Scan for the cell matching the given text and deliver its [X, Y] coordinate at center. 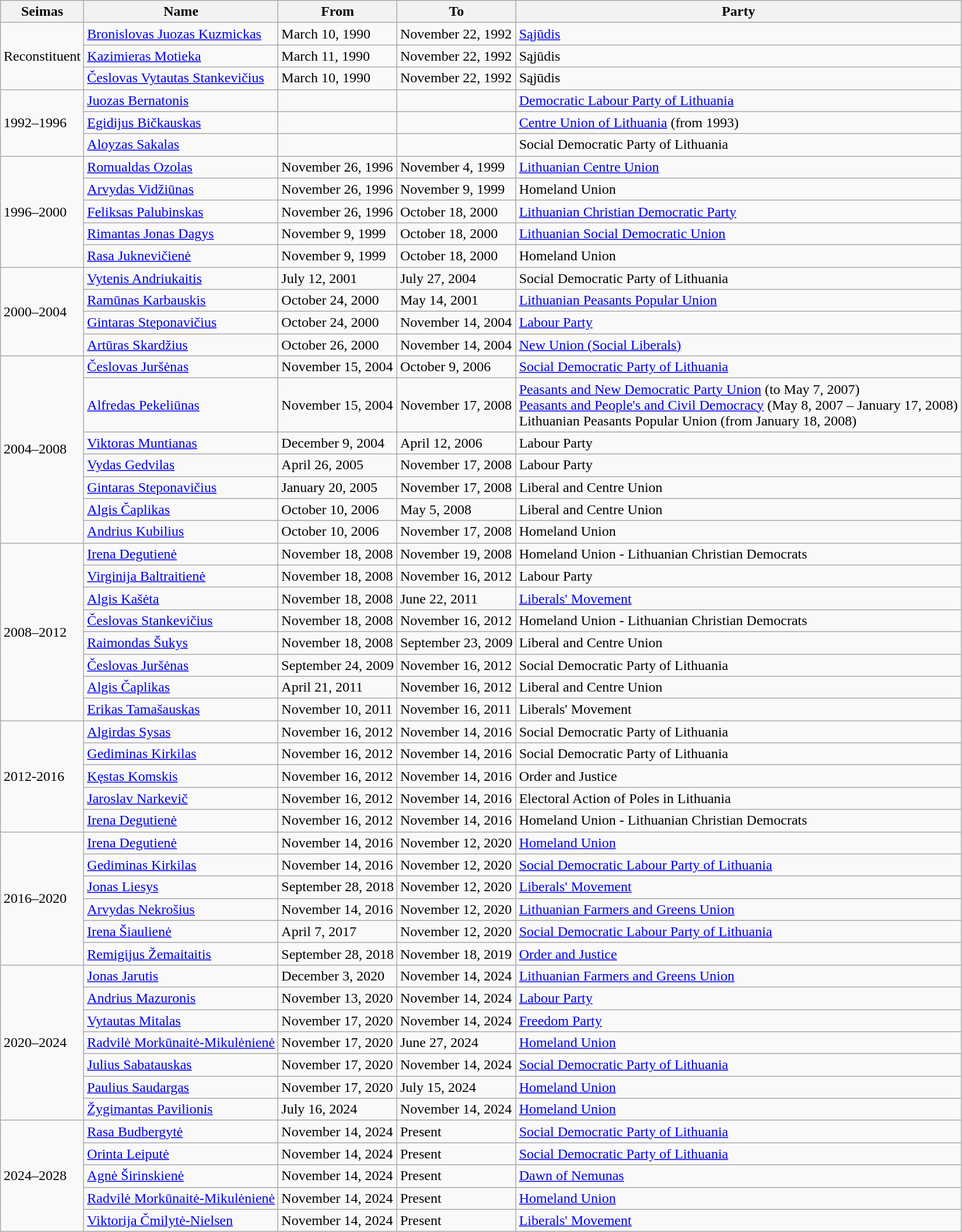
Ramūnas Karbauskis [181, 301]
Lithuanian Peasants Popular Union [739, 301]
Česlovas Vytautas Stankevičius [181, 78]
Feliksas Palubinskas [181, 211]
Algis Kašėta [181, 598]
April 21, 2011 [338, 687]
Erikas Tamašauskas [181, 710]
2016–2020 [42, 898]
April 26, 2005 [338, 465]
November 4, 1999 [456, 167]
Česlovas Stankevičius [181, 620]
From [338, 12]
Remigijus Žemaitaitis [181, 954]
Dawn of Nemunas [739, 1176]
Andrius Kubilius [181, 532]
May 5, 2008 [456, 509]
Vytautas Mitalas [181, 1021]
September 23, 2009 [456, 643]
Rasa Juknevičienė [181, 256]
Andrius Mazuronis [181, 998]
Freedom Party [739, 1021]
Jonas Liesys [181, 887]
Raimondas Šukys [181, 643]
Algirdas Sysas [181, 732]
Jonas Jarutis [181, 976]
November 19, 2008 [456, 554]
Centre Union of Lithuania (from 1993) [739, 123]
2004–2008 [42, 449]
Rasa Budbergytė [181, 1132]
Vytenis Andriukaitis [181, 278]
Viktoras Muntianas [181, 443]
Egidijus Bičkauskas [181, 123]
Party [739, 12]
Arvydas Vidžiūnas [181, 189]
Name [181, 12]
March 11, 1990 [338, 56]
July 16, 2024 [338, 1109]
November 10, 2011 [338, 710]
December 9, 2004 [338, 443]
October 26, 2000 [338, 345]
To [456, 12]
Rimantas Jonas Dagys [181, 233]
Jaroslav Narkevič [181, 798]
June 22, 2011 [456, 598]
April 7, 2017 [338, 931]
July 27, 2004 [456, 278]
2008–2012 [42, 631]
2020–2024 [42, 1042]
Bronislovas Juozas Kuzmickas [181, 34]
November 16, 2011 [456, 710]
Žygimantas Pavilionis [181, 1109]
Juozas Bernatonis [181, 100]
New Union (Social Liberals) [739, 345]
June 27, 2024 [456, 1043]
September 24, 2009 [338, 665]
Kęstas Komskis [181, 776]
Viktorija Čmilytė-Nielsen [181, 1220]
Lithuanian Social Democratic Union [739, 233]
Aloyzas Sakalas [181, 145]
Alfredas Pekeliūnas [181, 405]
Electoral Action of Poles in Lithuania [739, 798]
Orinta Leiputė [181, 1154]
1996–2000 [42, 211]
2000–2004 [42, 312]
Romualdas Ozolas [181, 167]
October 9, 2006 [456, 367]
Virginija Baltraitienė [181, 576]
January 20, 2005 [338, 487]
Democratic Labour Party of Lithuania [739, 100]
May 14, 2001 [456, 301]
Paulius Saudargas [181, 1087]
Seimas [42, 12]
November 13, 2020 [338, 998]
Lithuanian Christian Democratic Party [739, 211]
Arvydas Nekrošius [181, 909]
April 12, 2006 [456, 443]
Julius Sabatauskas [181, 1065]
Reconstituent [42, 56]
July 12, 2001 [338, 278]
Artūras Skardžius [181, 345]
2024–2028 [42, 1176]
2012-2016 [42, 776]
Irena Šiaulienė [181, 931]
Agnė Širinskienė [181, 1176]
Lithuanian Centre Union [739, 167]
December 3, 2020 [338, 976]
Vydas Gedvilas [181, 465]
1992–1996 [42, 123]
Kazimieras Motieka [181, 56]
November 18, 2019 [456, 954]
July 15, 2024 [456, 1087]
